Capture the cell that displays the provided text and extract its (X, Y) central coordinate. 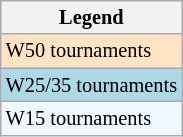
W25/35 tournaments (92, 85)
Legend (92, 17)
W15 tournaments (92, 118)
W50 tournaments (92, 51)
